Search for the cell housing the specified text and yield its [X, Y] center coordinate. 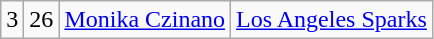
3 [12, 20]
26 [42, 20]
Los Angeles Sparks [332, 20]
Monika Czinano [145, 20]
